Pinpoint the cell where the given text exists, returning its [x, y] midpoint coordinate. 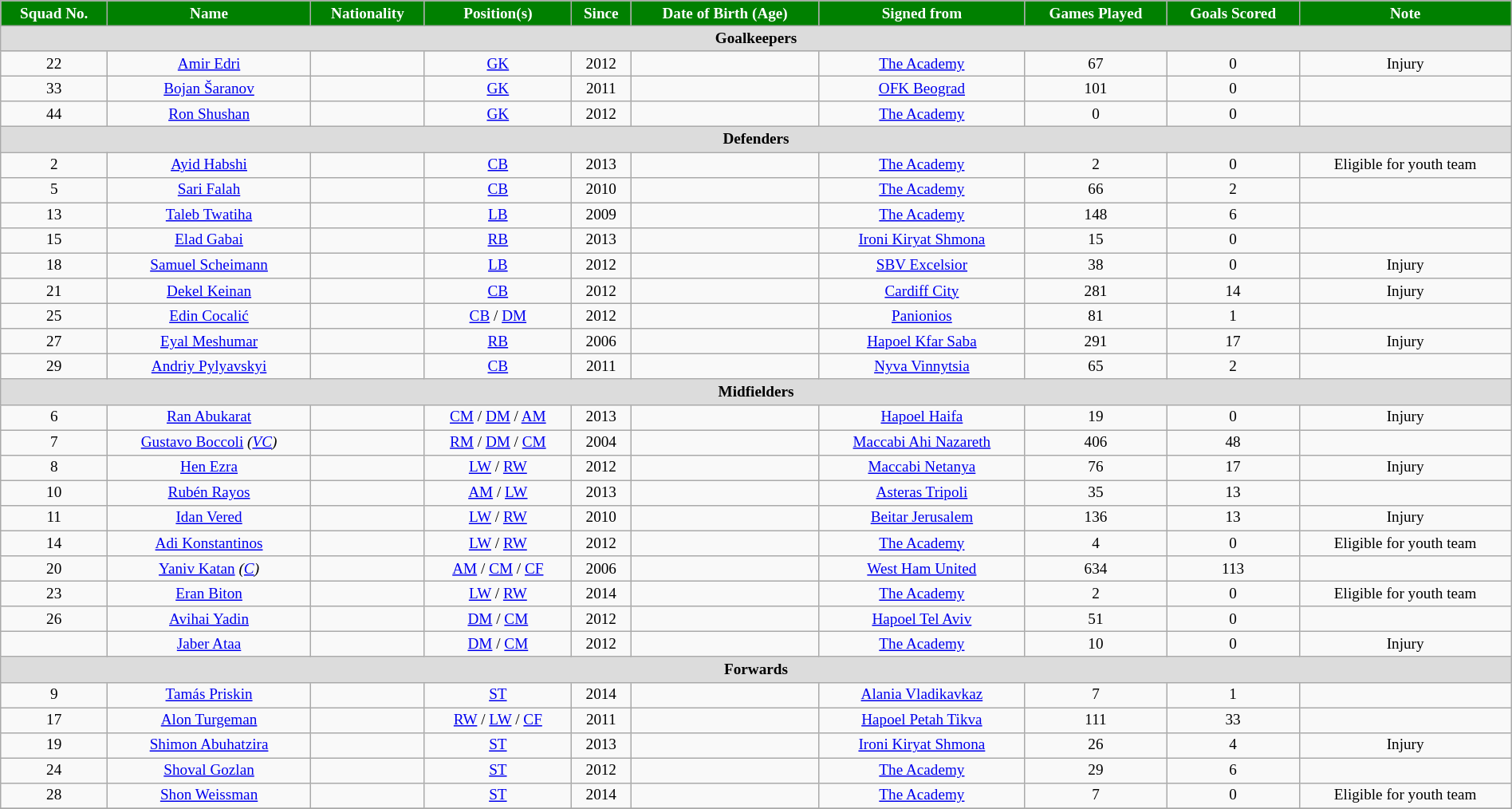
76 [1096, 468]
Beitar Jerusalem [922, 518]
48 [1233, 442]
Hapoel Kfar Saba [922, 341]
Jaber Ataa [209, 645]
113 [1233, 569]
RW / LW / CF [498, 720]
101 [1096, 89]
Panionios [922, 316]
Dekel Keinan [209, 291]
2004 [601, 442]
Squad No. [54, 14]
Nationality [367, 14]
281 [1096, 291]
Shoval Gozlan [209, 771]
CB / DM [498, 316]
148 [1096, 215]
West Ham United [922, 569]
291 [1096, 341]
Signed from [922, 14]
66 [1096, 190]
65 [1096, 367]
Andriy Pylyavskyi [209, 367]
Eyal Meshumar [209, 341]
Games Played [1096, 14]
Sari Falah [209, 190]
Eran Biton [209, 594]
Shon Weissman [209, 795]
Alon Turgeman [209, 720]
Ayid Habshi [209, 164]
136 [1096, 518]
27 [54, 341]
111 [1096, 720]
81 [1096, 316]
RM / DM / CM [498, 442]
Elad Gabai [209, 240]
Note [1405, 14]
CM / DM / AM [498, 417]
Idan Vered [209, 518]
Shimon Abuhatzira [209, 745]
Goalkeepers [756, 38]
Adi Konstantinos [209, 543]
Bojan Šaranov [209, 89]
Name [209, 14]
Since [601, 14]
Goals Scored [1233, 14]
AM / LW [498, 493]
Hapoel Haifa [922, 417]
Nyva Vinnytsia [922, 367]
Ran Abukarat [209, 417]
2009 [601, 215]
Cardiff City [922, 291]
28 [54, 795]
SBV Excelsior [922, 266]
Hapoel Tel Aviv [922, 619]
Samuel Scheimann [209, 266]
Yaniv Katan (C) [209, 569]
Avihai Yadin [209, 619]
24 [54, 771]
Tamás Priskin [209, 695]
44 [54, 114]
22 [54, 64]
Ron Shushan [209, 114]
35 [1096, 493]
Alania Vladikavkaz [922, 695]
AM / CM / CF [498, 569]
20 [54, 569]
Taleb Twatiha [209, 215]
Edin Cocalić [209, 316]
Maccabi Ahi Nazareth [922, 442]
5 [54, 190]
Maccabi Netanya [922, 468]
18 [54, 266]
Gustavo Boccoli (VC) [209, 442]
21 [54, 291]
8 [54, 468]
Rubén Rayos [209, 493]
406 [1096, 442]
23 [54, 594]
11 [54, 518]
Midfielders [756, 392]
67 [1096, 64]
Asteras Tripoli [922, 493]
Hapoel Petah Tikva [922, 720]
51 [1096, 619]
Position(s) [498, 14]
25 [54, 316]
Forwards [756, 669]
9 [54, 695]
Amir Edri [209, 64]
OFK Beograd [922, 89]
Hen Ezra [209, 468]
Defenders [756, 140]
38 [1096, 266]
Date of Birth (Age) [725, 14]
634 [1096, 569]
